From the cell containing the given text, extract its center point as (X, Y) coordinate. 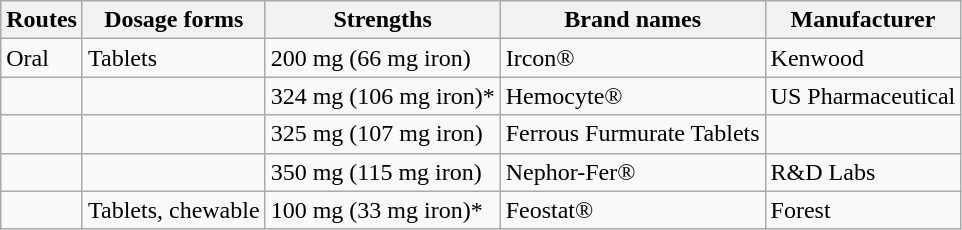
Forest (863, 210)
324 mg (106 mg iron)* (382, 96)
Strengths (382, 20)
Feostat® (632, 210)
Ircon® (632, 58)
US Pharmaceutical (863, 96)
Tablets (174, 58)
Ferrous Furmurate Tablets (632, 134)
R&D Labs (863, 172)
Hemocyte® (632, 96)
Manufacturer (863, 20)
325 mg (107 mg iron) (382, 134)
Kenwood (863, 58)
Oral (42, 58)
Tablets, chewable (174, 210)
Nephor-Fer® (632, 172)
Routes (42, 20)
100 mg (33 mg iron)* (382, 210)
350 mg (115 mg iron) (382, 172)
Brand names (632, 20)
200 mg (66 mg iron) (382, 58)
Dosage forms (174, 20)
